Return the (x, y) coordinate for the center point of the cell that contains the specified text.  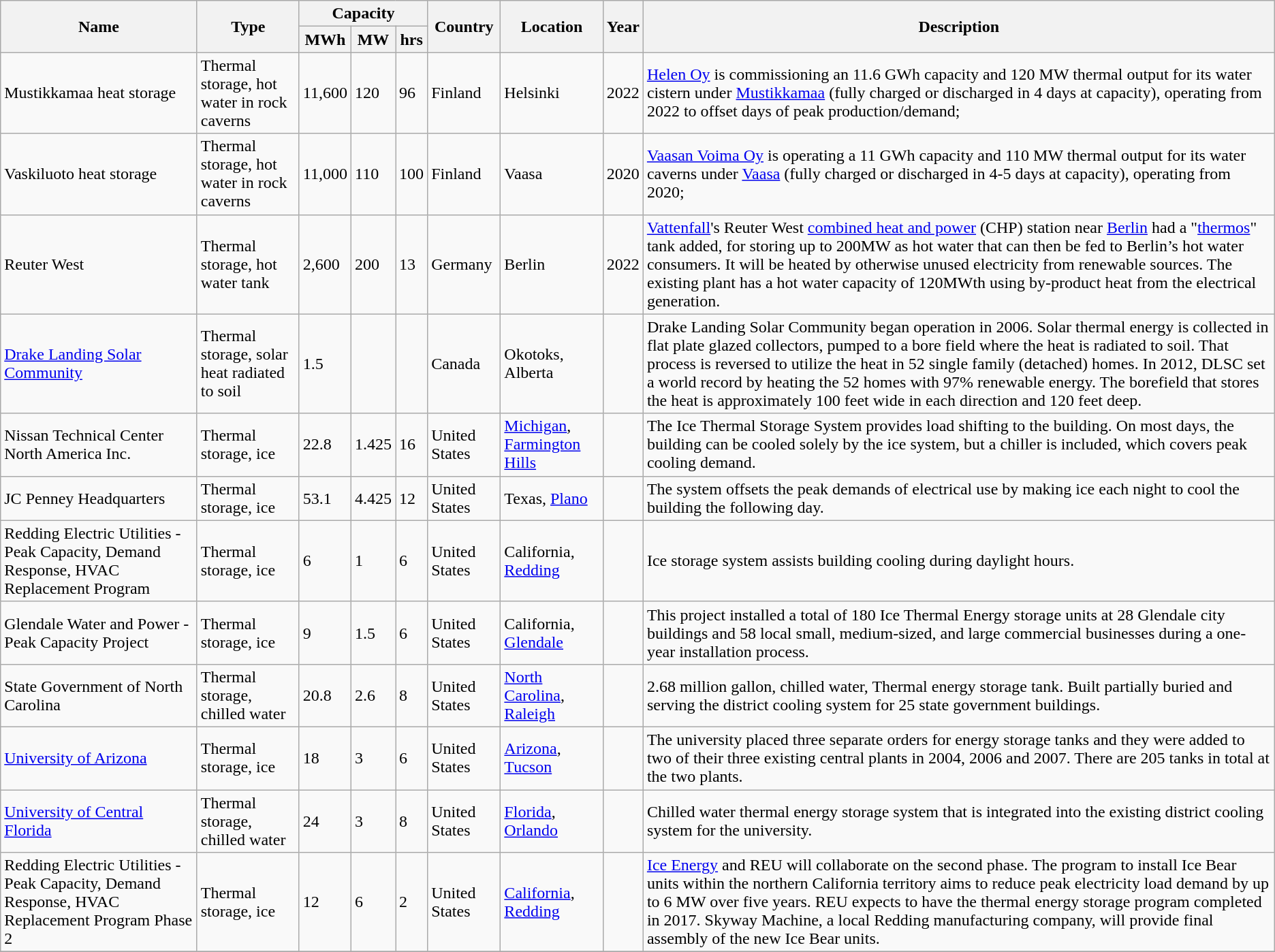
MW (373, 39)
California, Glendale (552, 633)
Description (959, 27)
North Carolina, Raleigh (552, 695)
Location (552, 27)
Arizona, Tucson (552, 758)
53.1 (325, 498)
Nissan Technical Center North America Inc. (99, 445)
Texas, Plano (552, 498)
1.425 (373, 445)
Reuter West (99, 264)
Year (623, 27)
Chilled water thermal energy storage system that is integrated into the existing district cooling system for the university. (959, 821)
20.8 (325, 695)
22.8 (325, 445)
University of Central Florida (99, 821)
11,600 (325, 93)
16 (411, 445)
Name (99, 27)
Redding Electric Utilities - Peak Capacity, Demand Response, HVAC Replacement Program (99, 561)
Okotoks, Alberta (552, 364)
Redding Electric Utilities - Peak Capacity, Demand Response, HVAC Replacement Program Phase 2 (99, 902)
2020 (623, 174)
State Government of North Carolina (99, 695)
Capacity (363, 14)
University of Arizona (99, 758)
Type (248, 27)
MWh (325, 39)
2 (411, 902)
hrs (411, 39)
9 (325, 633)
Vaskiluoto heat storage (99, 174)
4.425 (373, 498)
18 (325, 758)
200 (373, 264)
The system offsets the peak demands of electrical use by making ice each night to cool the building the following day. (959, 498)
Canada (465, 364)
Glendale Water and Power - Peak Capacity Project (99, 633)
Helsinki (552, 93)
Country (465, 27)
24 (325, 821)
120 (373, 93)
Thermal storage, solar heat radiated to soil (248, 364)
Mustikkamaa heat storage (99, 93)
Berlin (552, 264)
Germany (465, 264)
100 (411, 174)
Michigan, Farmington Hills (552, 445)
Ice storage system assists building cooling during daylight hours. (959, 561)
Vaasa (552, 174)
Drake Landing Solar Community (99, 364)
110 (373, 174)
11,000 (325, 174)
Thermal storage, hot water tank (248, 264)
JC Penney Headquarters (99, 498)
1 (373, 561)
96 (411, 93)
13 (411, 264)
Florida, Orlando (552, 821)
2,600 (325, 264)
2.6 (373, 695)
